For the text-containing cell, return its midpoint in (X, Y) coordinate format. 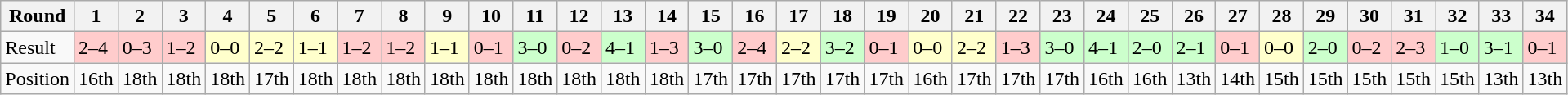
Position (38, 79)
24 (1106, 16)
26 (1194, 16)
5 (271, 16)
7 (360, 16)
8 (404, 16)
6 (315, 16)
34 (1545, 16)
25 (1150, 16)
13 (623, 16)
19 (887, 16)
27 (1238, 16)
0–3 (140, 47)
17 (798, 16)
33 (1501, 16)
2 (140, 16)
2–1 (1194, 47)
30 (1369, 16)
Round (38, 16)
3–2 (842, 47)
31 (1414, 16)
1–0 (1458, 47)
3–1 (1501, 47)
3 (184, 16)
14th (1238, 79)
23 (1062, 16)
4 (228, 16)
21 (974, 16)
2–3 (1414, 47)
14 (667, 16)
28 (1282, 16)
1 (96, 16)
18 (842, 16)
9 (447, 16)
15 (711, 16)
20 (931, 16)
10 (491, 16)
Result (38, 47)
32 (1458, 16)
12 (579, 16)
16 (755, 16)
22 (1018, 16)
11 (535, 16)
29 (1325, 16)
